Return the (X, Y) coordinate for the center point of the cell that contains the specified text.  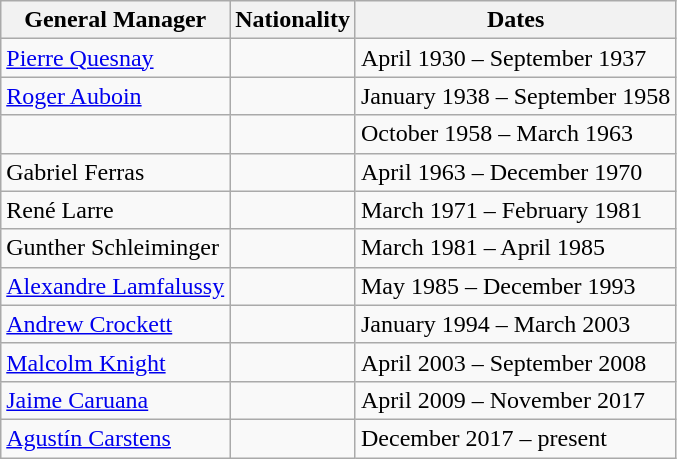
May 1985 – December 1993 (515, 286)
April 2003 – September 2008 (515, 362)
Malcolm Knight (116, 362)
March 1981 – April 1985 (515, 248)
January 1938 – September 1958 (515, 96)
December 2017 – present (515, 438)
Roger Auboin (116, 96)
René Larre (116, 210)
October 1958 – March 1963 (515, 134)
Nationality (293, 20)
April 1930 – September 1937 (515, 58)
January 1994 – March 2003 (515, 324)
Gabriel Ferras (116, 172)
Gunther Schleiminger (116, 248)
Alexandre Lamfalussy (116, 286)
Agustín Carstens (116, 438)
April 1963 – December 1970 (515, 172)
General Manager (116, 20)
Dates (515, 20)
April 2009 – November 2017 (515, 400)
Andrew Crockett (116, 324)
Pierre Quesnay (116, 58)
March 1971 – February 1981 (515, 210)
Jaime Caruana (116, 400)
